From the cell containing the given text, extract its center point as (X, Y) coordinate. 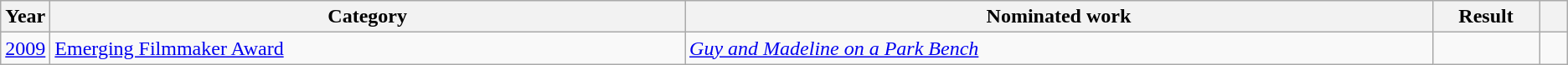
Result (1486, 17)
Year (25, 17)
Category (368, 17)
Guy and Madeline on a Park Bench (1059, 48)
2009 (25, 48)
Nominated work (1059, 17)
Emerging Filmmaker Award (368, 48)
